Identify which cell holds the provided text, then report its (X, Y) central coordinate. 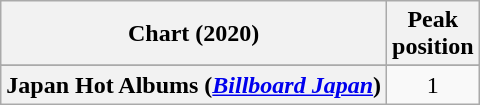
Chart (2020) (194, 34)
Japan Hot Albums (Billboard Japan) (194, 85)
Peakposition (433, 34)
1 (433, 85)
